Extract the (X, Y) coordinate from the center of the cell holding the provided text.  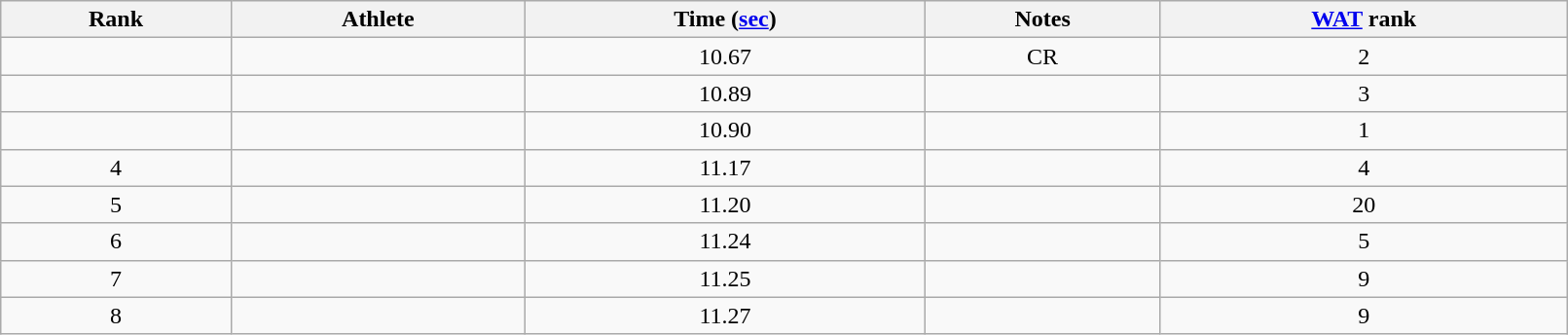
10.90 (724, 130)
11.20 (724, 205)
11.24 (724, 242)
11.25 (724, 279)
7 (117, 279)
11.17 (724, 167)
3 (1365, 93)
CR (1043, 56)
Notes (1043, 19)
Athlete (378, 19)
10.67 (724, 56)
11.27 (724, 316)
Time (sec) (724, 19)
6 (117, 242)
WAT rank (1365, 19)
Rank (117, 19)
8 (117, 316)
2 (1365, 56)
20 (1365, 205)
10.89 (724, 93)
1 (1365, 130)
